Return the [x, y] coordinate for the center point of the cell that contains the specified text.  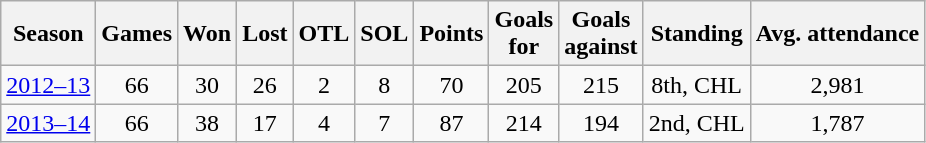
Standing [696, 34]
214 [524, 123]
Lost [265, 34]
30 [208, 85]
Won [208, 34]
2 [324, 85]
2,981 [838, 85]
1,787 [838, 123]
215 [601, 85]
26 [265, 85]
Avg. attendance [838, 34]
Goalsagainst [601, 34]
2nd, CHL [696, 123]
194 [601, 123]
7 [384, 123]
Goalsfor [524, 34]
2013–14 [48, 123]
SOL [384, 34]
4 [324, 123]
205 [524, 85]
70 [452, 85]
2012–13 [48, 85]
Points [452, 34]
Season [48, 34]
87 [452, 123]
8th, CHL [696, 85]
Games [137, 34]
17 [265, 123]
8 [384, 85]
OTL [324, 34]
38 [208, 123]
